Capture the cell that displays the provided text and extract its [x, y] central coordinate. 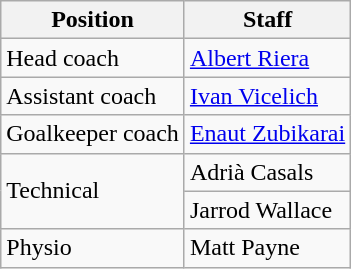
Ivan Vicelich [267, 96]
Albert Riera [267, 58]
Enaut Zubikarai [267, 134]
Assistant coach [93, 96]
Technical [93, 191]
Matt Payne [267, 248]
Adrià Casals [267, 172]
Physio [93, 248]
Position [93, 20]
Head coach [93, 58]
Jarrod Wallace [267, 210]
Goalkeeper coach [93, 134]
Staff [267, 20]
